Identify which cell holds the provided text, then report its (X, Y) central coordinate. 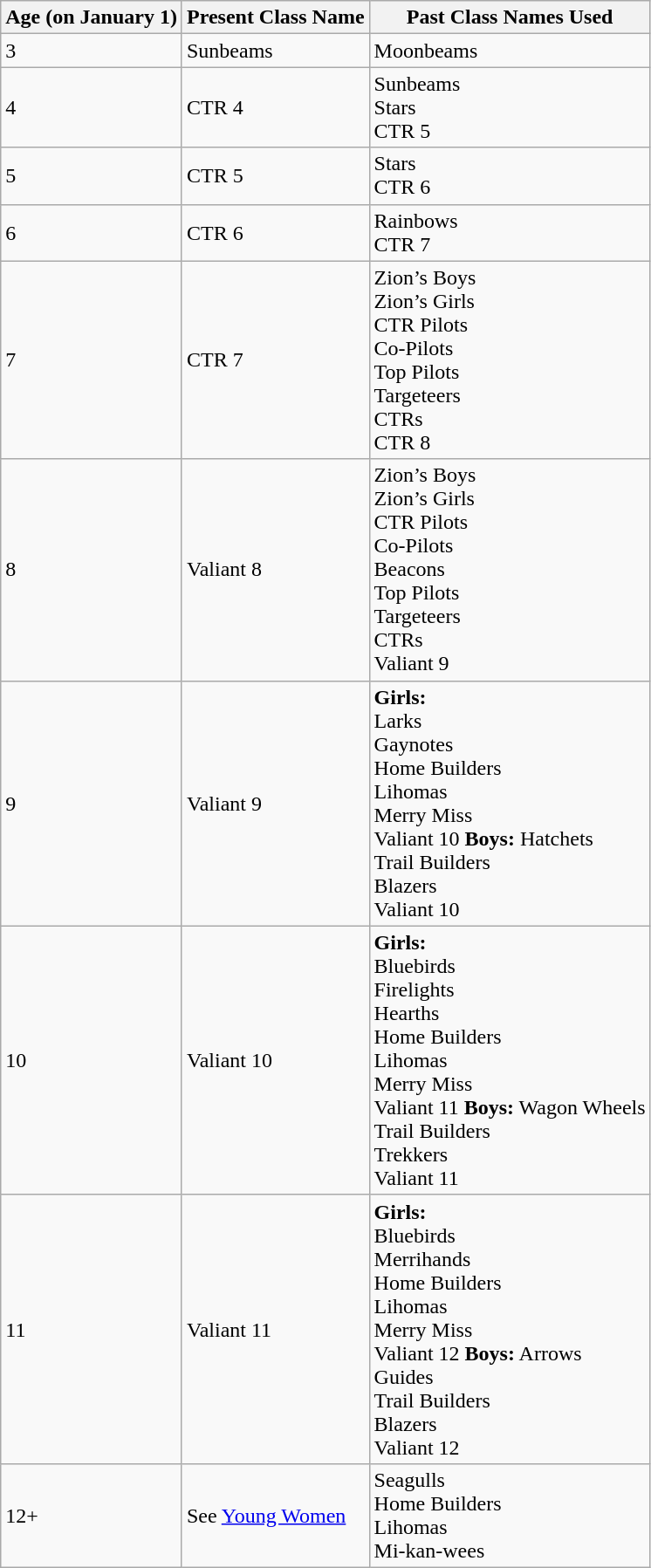
Valiant 10 (276, 1060)
CTR 5 (276, 176)
8 (92, 570)
Zion’s Boys Zion’s Girls CTR Pilots Co-Pilots Top Pilots TargeteersCTRs CTR 8 (510, 359)
3 (92, 51)
Moonbeams (510, 51)
Sunbeams Stars CTR 5 (510, 107)
Girls:BluebirdsFirelightsHearths Home BuildersLihomasMerry Miss Valiant 11 Boys: Wagon WheelsTrail BuildersTrekkers Valiant 11 (510, 1060)
7 (92, 359)
See Young Women (276, 1515)
Valiant 8 (276, 570)
Valiant 9 (276, 803)
Rainbows CTR 7 (510, 232)
10 (92, 1060)
CTR 4 (276, 107)
Seagulls Home BuildersLihomasMi-kan-wees (510, 1515)
4 (92, 107)
Zion’s Boys Zion’s Girls CTR Pilots Co-Pilots BeaconsTop Pilots TargeteersCTRs Valiant 9 (510, 570)
11 (92, 1329)
Stars CTR 6 (510, 176)
6 (92, 232)
Girls:BluebirdsMerrihandsHome BuildersLihomasMerry Miss Valiant 12 Boys: ArrowsGuidesTrail BuildersBlazers Valiant 12 (510, 1329)
12+ (92, 1515)
CTR 6 (276, 232)
5 (92, 176)
Past Class Names Used (510, 17)
9 (92, 803)
Sunbeams (276, 51)
Age (on January 1) (92, 17)
CTR 7 (276, 359)
Present Class Name (276, 17)
Girls:LarksGaynotesHome BuildersLihomasMerry Miss Valiant 10 Boys: HatchetsTrail BuildersBlazers Valiant 10 (510, 803)
Valiant 11 (276, 1329)
